Return the (X, Y) coordinate for the center point of the cell that contains the specified text.  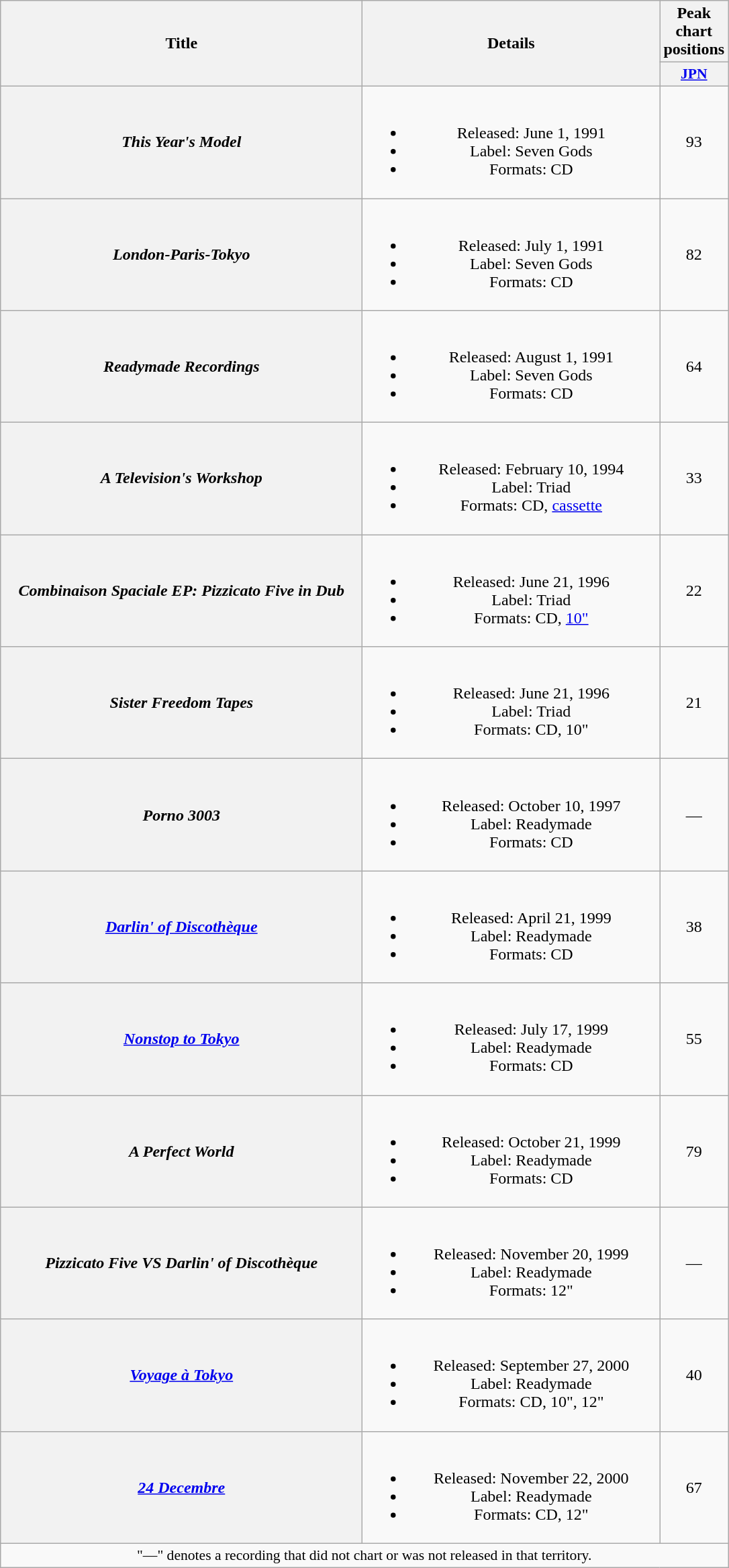
Released: October 21, 1999Label: ReadymadeFormats: CD (512, 1151)
Sister Freedom Tapes (181, 703)
93 (694, 142)
A Television's Workshop (181, 479)
"—" denotes a recording that did not chart or was not released in that territory. (364, 1555)
79 (694, 1151)
This Year's Model (181, 142)
22 (694, 590)
82 (694, 255)
Released: September 27, 2000Label: ReadymadeFormats: CD, 10", 12" (512, 1375)
Darlin' of Discothèque (181, 927)
Released: November 22, 2000Label: ReadymadeFormats: CD, 12" (512, 1487)
Details (512, 44)
Released: July 17, 1999Label: ReadymadeFormats: CD (512, 1039)
Voyage à Tokyo (181, 1375)
Nonstop to Tokyo (181, 1039)
Title (181, 44)
A Perfect World (181, 1151)
38 (694, 927)
Released: October 10, 1997Label: ReadymadeFormats: CD (512, 815)
Released: February 10, 1994Label: TriadFormats: CD, cassette (512, 479)
JPN (694, 74)
Released: August 1, 1991Label: Seven GodsFormats: CD (512, 366)
Peak chart positions (694, 32)
Porno 3003 (181, 815)
Released: June 1, 1991Label: Seven GodsFormats: CD (512, 142)
Released: November 20, 1999Label: ReadymadeFormats: 12" (512, 1263)
Released: April 21, 1999Label: ReadymadeFormats: CD (512, 927)
64 (694, 366)
Readymade Recordings (181, 366)
Pizzicato Five VS Darlin' of Discothèque (181, 1263)
London-Paris-Tokyo (181, 255)
24 Decembre (181, 1487)
21 (694, 703)
40 (694, 1375)
55 (694, 1039)
Combinaison Spaciale EP: Pizzicato Five in Dub (181, 590)
67 (694, 1487)
Released: July 1, 1991Label: Seven GodsFormats: CD (512, 255)
33 (694, 479)
